Identify which cell holds the provided text, then report its [x, y] central coordinate. 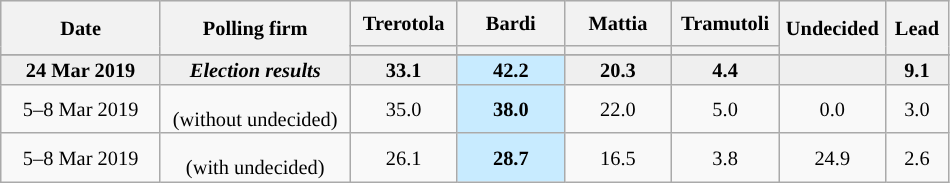
16.5 [618, 158]
3.8 [726, 158]
Bardi [510, 22]
22.0 [618, 108]
26.1 [404, 158]
20.3 [618, 70]
9.1 [917, 70]
2.6 [917, 158]
Tramutoli [726, 22]
Date [81, 28]
Trerotola [404, 22]
35.0 [404, 108]
5.0 [726, 108]
38.0 [510, 108]
Election results [255, 70]
Undecided [832, 28]
(with undecided) [255, 158]
42.2 [510, 70]
Mattia [618, 22]
3.0 [917, 108]
0.0 [832, 108]
33.1 [404, 70]
4.4 [726, 70]
Lead [917, 28]
Polling firm [255, 28]
28.7 [510, 158]
24.9 [832, 158]
24 Mar 2019 [81, 70]
(without undecided) [255, 108]
